Detect which cell encompasses the target text, then output its (X, Y) center coordinate. 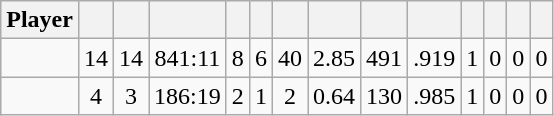
0.64 (334, 96)
Player (40, 20)
4 (96, 96)
841:11 (188, 58)
130 (384, 96)
186:19 (188, 96)
.985 (434, 96)
6 (260, 58)
.919 (434, 58)
40 (290, 58)
491 (384, 58)
2.85 (334, 58)
8 (238, 58)
3 (132, 96)
